Output the (X, Y) coordinate of the center of the cell containing the given text.  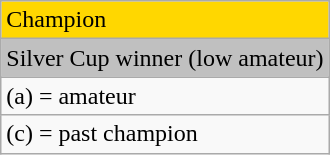
Silver Cup winner (low amateur) (165, 58)
(c) = past champion (165, 134)
Champion (165, 20)
(a) = amateur (165, 96)
